From the cell containing the given text, extract its center point as (X, Y) coordinate. 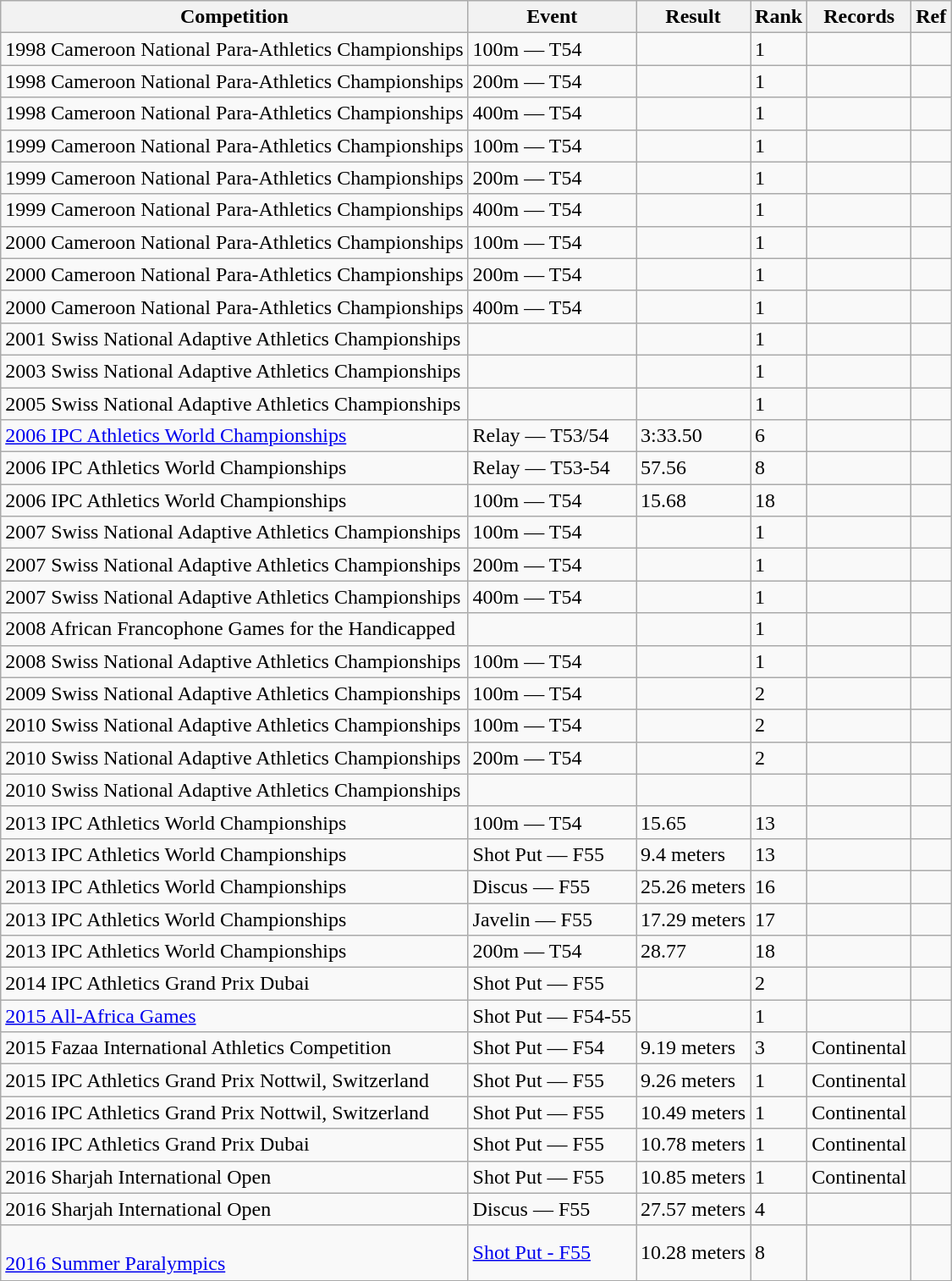
17.29 meters (694, 919)
27.57 meters (694, 1209)
4 (779, 1209)
2016 IPC Athletics Grand Prix Nottwil, Switzerland (234, 1113)
9.26 meters (694, 1080)
2014 IPC Athletics Grand Prix Dubai (234, 984)
2015 IPC Athletics Grand Prix Nottwil, Switzerland (234, 1080)
2016 Summer Paralympics (234, 1253)
Shot Put — F54 (552, 1048)
Ref (931, 17)
2008 Swiss National Adaptive Athletics Championships (234, 661)
Result (694, 17)
Shot Put — F54-55 (552, 1016)
2016 IPC Athletics Grand Prix Dubai (234, 1145)
2009 Swiss National Adaptive Athletics Championships (234, 693)
57.56 (694, 468)
10.78 meters (694, 1145)
28.77 (694, 952)
2003 Swiss National Adaptive Athletics Championships (234, 371)
15.68 (694, 500)
Competition (234, 17)
25.26 meters (694, 886)
3 (779, 1048)
16 (779, 886)
2005 Swiss National Adaptive Athletics Championships (234, 404)
Rank (779, 17)
10.28 meters (694, 1253)
10.85 meters (694, 1177)
2015 Fazaa International Athletics Competition (234, 1048)
17 (779, 919)
Javelin — F55 (552, 919)
2015 All-Africa Games (234, 1016)
15.65 (694, 822)
Event (552, 17)
9.19 meters (694, 1048)
3:33.50 (694, 436)
2008 African Francophone Games for the Handicapped (234, 629)
Relay — T53-54 (552, 468)
9.4 meters (694, 854)
10.49 meters (694, 1113)
Shot Put - F55 (552, 1253)
6 (779, 436)
Records (860, 17)
2001 Swiss National Adaptive Athletics Championships (234, 339)
Relay — T53/54 (552, 436)
